From the cell containing the given text, extract its center point as [X, Y] coordinate. 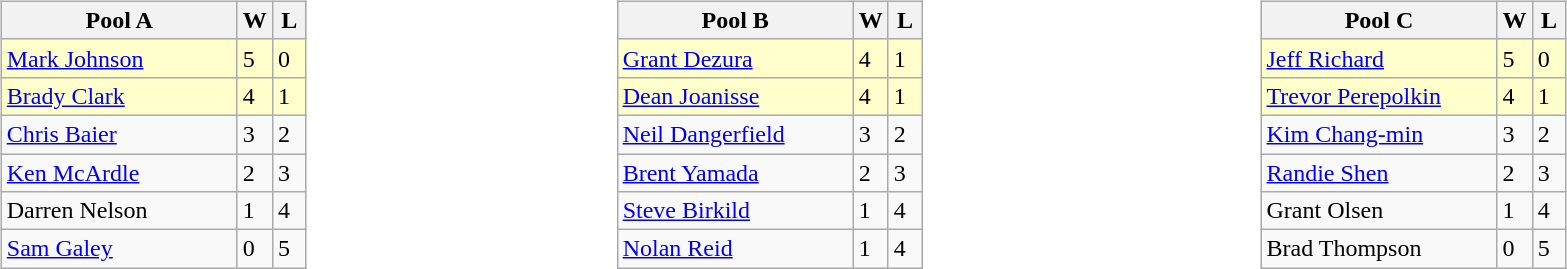
Grant Dezura [735, 58]
Brad Thompson [1379, 249]
Pool B [735, 20]
Dean Joanisse [735, 96]
Kim Chang-min [1379, 134]
Pool C [1379, 20]
Neil Dangerfield [735, 134]
Sam Galey [119, 249]
Brent Yamada [735, 173]
Pool A [119, 20]
Randie Shen [1379, 173]
Brady Clark [119, 96]
Chris Baier [119, 134]
Nolan Reid [735, 249]
Trevor Perepolkin [1379, 96]
Mark Johnson [119, 58]
Ken McArdle [119, 173]
Grant Olsen [1379, 211]
Jeff Richard [1379, 58]
Darren Nelson [119, 211]
Steve Birkild [735, 211]
